Search for the cell housing the specified text and yield its [x, y] center coordinate. 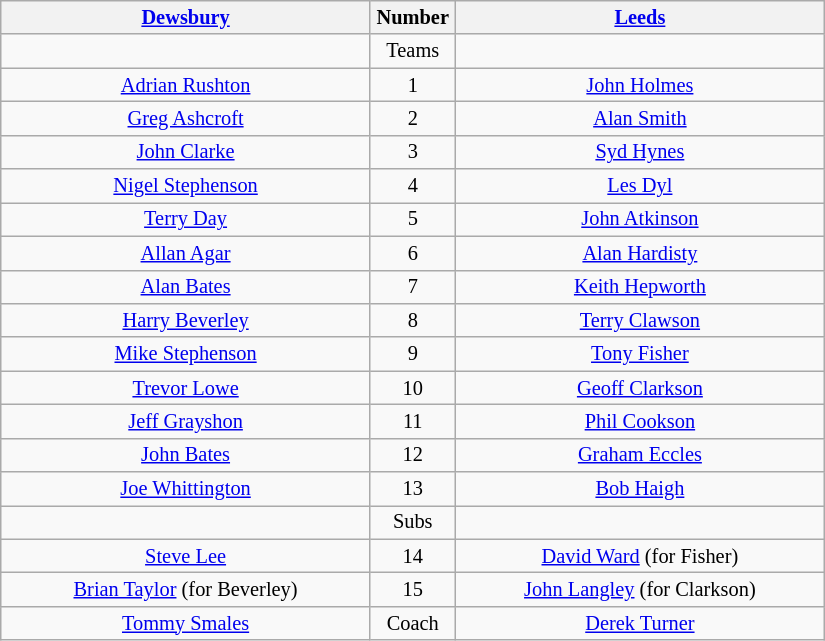
12 [412, 455]
Teams [412, 51]
Steve Lee [186, 556]
Derek Turner [640, 623]
Brian Taylor (for Beverley) [186, 589]
John Langley (for Clarkson) [640, 589]
7 [412, 287]
David Ward (for Fisher) [640, 556]
10 [412, 388]
1 [412, 85]
Tony Fisher [640, 354]
Dewsbury [186, 17]
4 [412, 186]
Joe Whittington [186, 489]
Alan Hardisty [640, 253]
Leeds [640, 17]
Phil Cookson [640, 421]
Trevor Lowe [186, 388]
2 [412, 118]
John Clarke [186, 152]
6 [412, 253]
Mike Stephenson [186, 354]
Geoff Clarkson [640, 388]
Subs [412, 522]
8 [412, 320]
Les Dyl [640, 186]
Harry Beverley [186, 320]
9 [412, 354]
Nigel Stephenson [186, 186]
Adrian Rushton [186, 85]
Jeff Grayshon [186, 421]
Graham Eccles [640, 455]
John Holmes [640, 85]
15 [412, 589]
John Bates [186, 455]
Terry Day [186, 219]
Coach [412, 623]
14 [412, 556]
Number [412, 17]
Tommy Smales [186, 623]
Alan Smith [640, 118]
John Atkinson [640, 219]
Allan Agar [186, 253]
13 [412, 489]
Greg Ashcroft [186, 118]
Alan Bates [186, 287]
Terry Clawson [640, 320]
Bob Haigh [640, 489]
5 [412, 219]
11 [412, 421]
Keith Hepworth [640, 287]
Syd Hynes [640, 152]
3 [412, 152]
